Locate the cell with the specified text and output its (X, Y) center coordinate. 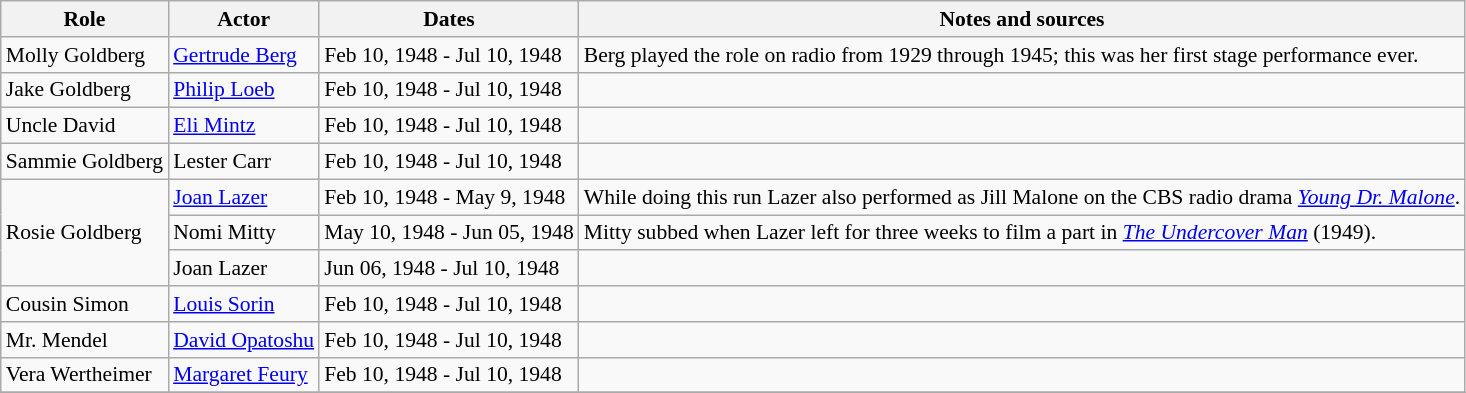
While doing this run Lazer also performed as Jill Malone on the CBS radio drama Young Dr. Malone. (1022, 197)
Nomi Mitty (244, 233)
Philip Loeb (244, 90)
Eli Mintz (244, 126)
Actor (244, 19)
David Opatoshu (244, 340)
Lester Carr (244, 162)
Sammie Goldberg (84, 162)
Mitty subbed when Lazer left for three weeks to film a part in The Undercover Man (1949). (1022, 233)
Vera Wertheimer (84, 375)
Feb 10, 1948 - May 9, 1948 (449, 197)
Cousin Simon (84, 304)
Gertrude Berg (244, 55)
May 10, 1948 - Jun 05, 1948 (449, 233)
Louis Sorin (244, 304)
Jun 06, 1948 - Jul 10, 1948 (449, 269)
Role (84, 19)
Molly Goldberg (84, 55)
Notes and sources (1022, 19)
Mr. Mendel (84, 340)
Jake Goldberg (84, 90)
Margaret Feury (244, 375)
Rosie Goldberg (84, 232)
Uncle David (84, 126)
Berg played the role on radio from 1929 through 1945; this was her first stage performance ever. (1022, 55)
Dates (449, 19)
